Determine the [X, Y] coordinate at the center of the cell enclosing the given text.  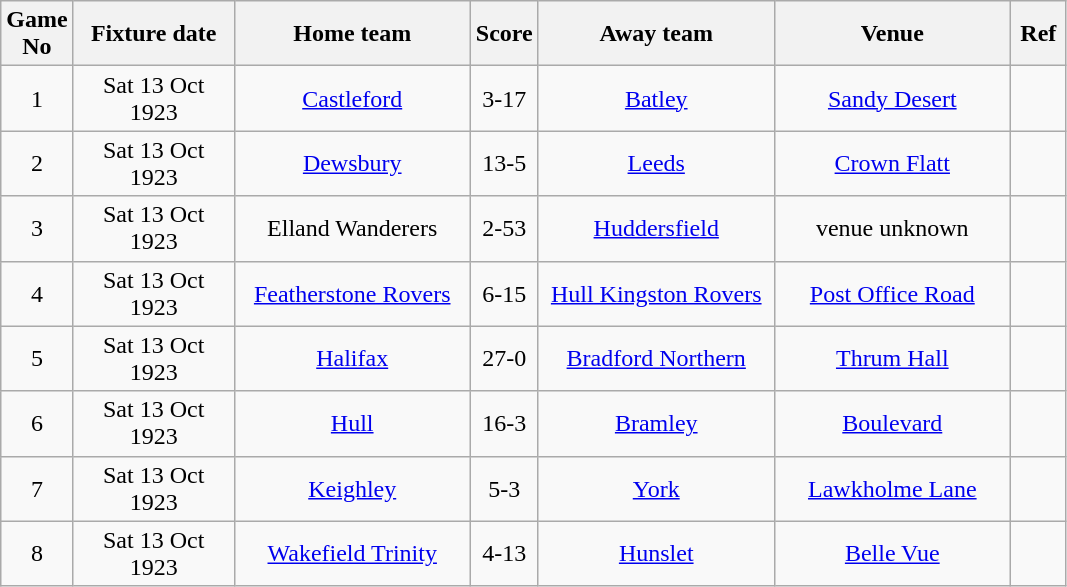
York [656, 488]
Wakefield Trinity [352, 554]
Keighley [352, 488]
Bramley [656, 424]
Batley [656, 98]
2 [37, 164]
Dewsbury [352, 164]
3 [37, 228]
Venue [892, 34]
venue unknown [892, 228]
Thrum Hall [892, 358]
16-3 [504, 424]
Bradford Northern [656, 358]
Huddersfield [656, 228]
6-15 [504, 294]
6 [37, 424]
13-5 [504, 164]
8 [37, 554]
Fixture date [154, 34]
Hunslet [656, 554]
Hull [352, 424]
Belle Vue [892, 554]
3-17 [504, 98]
Ref [1038, 34]
2-53 [504, 228]
Featherstone Rovers [352, 294]
Hull Kingston Rovers [656, 294]
5-3 [504, 488]
Away team [656, 34]
Boulevard [892, 424]
Game No [37, 34]
Crown Flatt [892, 164]
Halifax [352, 358]
Home team [352, 34]
Castleford [352, 98]
1 [37, 98]
Lawkholme Lane [892, 488]
Sandy Desert [892, 98]
7 [37, 488]
4 [37, 294]
Elland Wanderers [352, 228]
Leeds [656, 164]
5 [37, 358]
4-13 [504, 554]
Score [504, 34]
27-0 [504, 358]
Post Office Road [892, 294]
